Output the (x, y) coordinate of the center of the cell containing the given text.  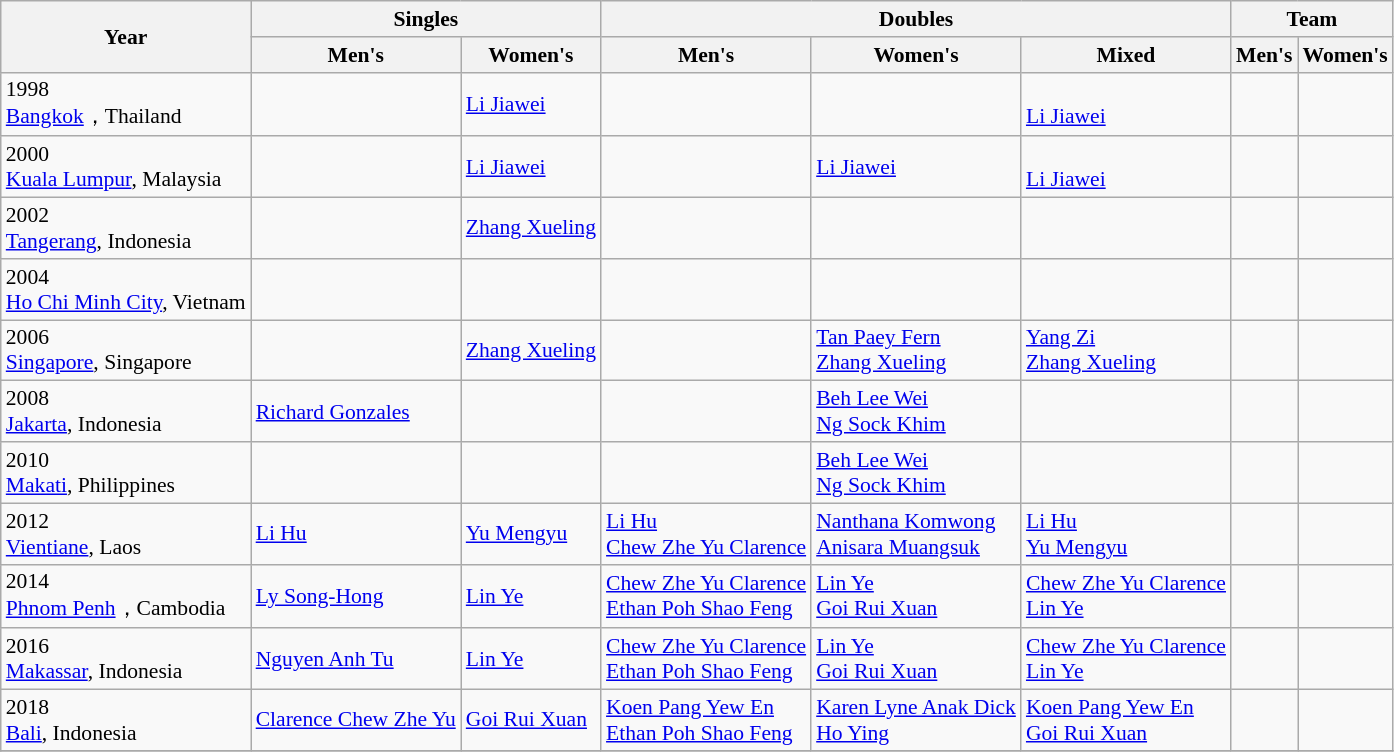
2014Phnom Penh，Cambodia (126, 596)
2012 Vientiane, Laos (126, 534)
Clarence Chew Zhe Yu (356, 720)
2006Singapore, Singapore (126, 350)
Li Hu Yu Mengyu (1126, 534)
Year (126, 36)
Goi Rui Xuan (531, 720)
Yang Zi Zhang Xueling (1126, 350)
Nanthana Komwong Anisara Muangsuk (916, 534)
Singles (426, 19)
2004Ho Chi Minh City, Vietnam (126, 290)
Li Hu Chew Zhe Yu Clarence (706, 534)
Karen Lyne Anak Dick Ho Ying (916, 720)
Ly Song-Hong (356, 596)
2010 Makati, Philippines (126, 472)
Richard Gonzales (356, 412)
Tan Paey Fern Zhang Xueling (916, 350)
Doubles (916, 19)
Nguyen Anh Tu (356, 660)
Yu Mengyu (531, 534)
1998Bangkok，Thailand (126, 104)
Koen Pang Yew En Ethan Poh Shao Feng (706, 720)
2000 Kuala Lumpur, Malaysia (126, 168)
2002Tangerang, Indonesia (126, 228)
2008Jakarta, Indonesia (126, 412)
2018Bali, Indonesia (126, 720)
Koen Pang Yew En Goi Rui Xuan (1126, 720)
Mixed (1126, 55)
Li Hu (356, 534)
2016Makassar, Indonesia (126, 660)
Team (1312, 19)
